From the cell containing the given text, extract its center point as (x, y) coordinate. 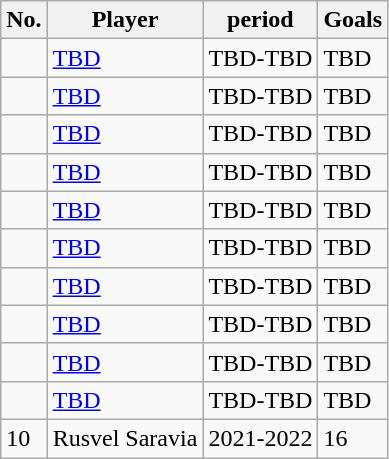
10 (24, 438)
Goals (353, 20)
No. (24, 20)
16 (353, 438)
Player (125, 20)
Rusvel Saravia (125, 438)
period (260, 20)
2021-2022 (260, 438)
